Search for the cell housing the specified text and yield its (X, Y) center coordinate. 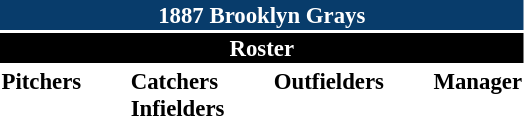
1887 Brooklyn Grays (262, 15)
Roster (262, 48)
